Identify which cell holds the provided text, then report its (x, y) central coordinate. 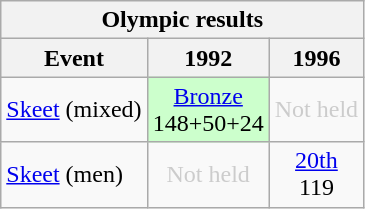
Skeet (men) (74, 174)
Olympic results (182, 20)
1996 (316, 58)
1992 (208, 58)
20th119 (316, 174)
Bronze148+50+24 (208, 110)
Event (74, 58)
Skeet (mixed) (74, 110)
